Determine the [x, y] coordinate at the center of the cell enclosing the given text.  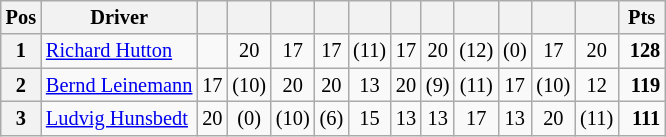
119 [642, 85]
Bernd Leinemann [119, 85]
(9) [438, 85]
1 [21, 51]
Driver [119, 17]
128 [642, 51]
15 [370, 118]
Pos [21, 17]
3 [21, 118]
2 [21, 85]
Richard Hutton [119, 51]
(12) [476, 51]
(6) [332, 118]
12 [596, 85]
Ludvig Hunsbedt [119, 118]
Pts [642, 17]
111 [642, 118]
